Return the [x, y] coordinate for the center point of the cell that contains the specified text.  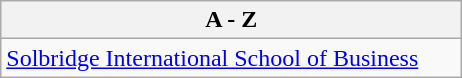
Solbridge International School of Business [232, 58]
A - Z [232, 20]
